Search for the cell housing the specified text and yield its [X, Y] center coordinate. 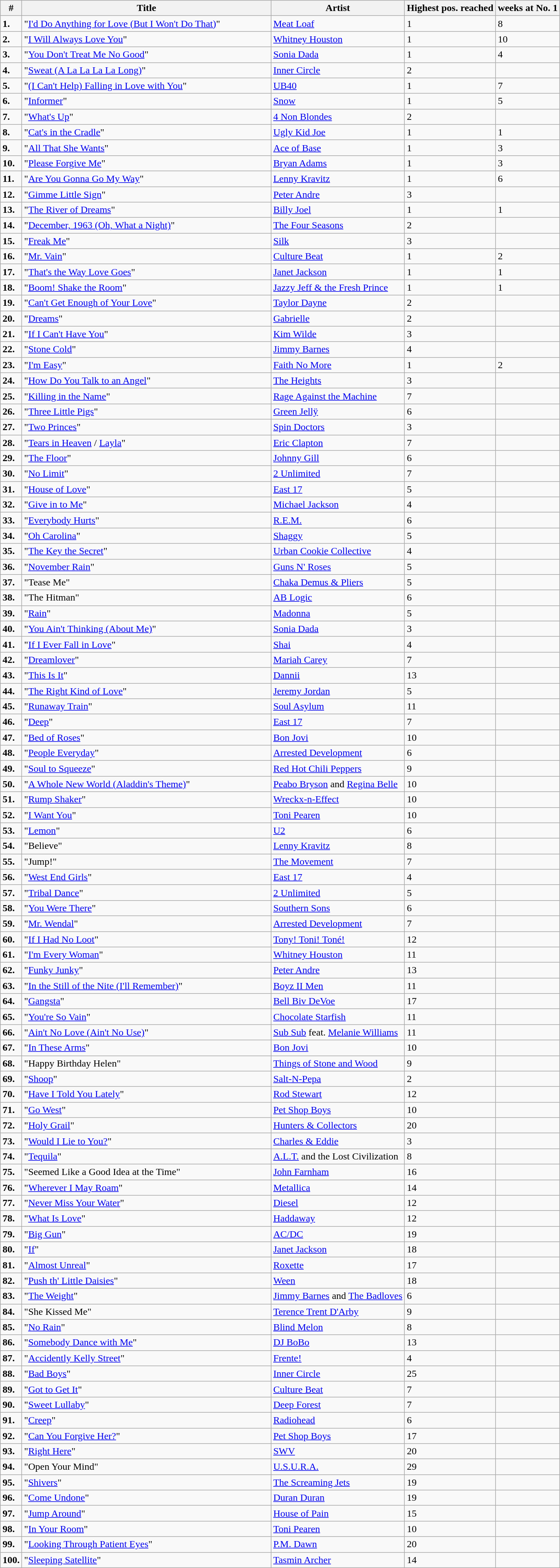
20. [11, 318]
Charles & Eddie [338, 1141]
Boyz II Men [338, 986]
"Dreamlover" [147, 660]
1. [11, 24]
"Funky Junky" [147, 970]
7. [11, 117]
"Oh Carolina" [147, 536]
"Never Miss Your Water" [147, 1203]
Blind Melon [338, 1327]
"No Limit" [147, 474]
"Soul to Squeeze" [147, 769]
54. [11, 846]
"People Everyday" [147, 753]
Things of Stone and Wood [338, 1063]
"Accidently Kelly Street" [147, 1358]
19. [11, 303]
66. [11, 1032]
"If I Had No Loot" [147, 939]
"You Don't Treat Me No Good" [147, 55]
86. [11, 1343]
"If I Can't Have You" [147, 334]
25 [450, 1374]
"Looking Through Patient Eyes" [147, 1544]
"I'm Every Woman" [147, 955]
A.L.T. and the Lost Civilization [338, 1156]
"Gimme Little Sign" [147, 194]
Tasmin Archer [338, 1560]
Snow [338, 101]
62. [11, 970]
65. [11, 1017]
46. [11, 722]
Taylor Dayne [338, 303]
Salt-N-Pepa [338, 1079]
76. [11, 1188]
Metallica [338, 1188]
39. [11, 613]
Radiohead [338, 1420]
68. [11, 1063]
"In These Arms" [147, 1048]
"Believe" [147, 846]
Title [147, 8]
45. [11, 707]
55. [11, 861]
32. [11, 505]
Duran Duran [338, 1498]
"Please Forgive Me" [147, 163]
82. [11, 1281]
"Tease Me" [147, 582]
Deep Forest [338, 1405]
Haddaway [338, 1219]
43. [11, 675]
93. [11, 1451]
59. [11, 923]
"In Your Room" [147, 1529]
Madonna [338, 613]
57. [11, 892]
"Shivers" [147, 1482]
weeks at No. 1 [528, 8]
100. [11, 1560]
Jimmy Barnes and The Badloves [338, 1296]
"Boom! Shake the Room" [147, 287]
"The Hitman" [147, 598]
"I Will Always Love You" [147, 39]
5. [11, 86]
77. [11, 1203]
Green Jellÿ [338, 411]
The Movement [338, 861]
28. [11, 442]
"Shoop" [147, 1079]
96. [11, 1498]
"This Is It" [147, 675]
"Informer" [147, 101]
"Ain't No Love (Ain't No Use)" [147, 1032]
23. [11, 365]
Ugly Kid Joe [338, 132]
95. [11, 1482]
"How Do You Talk to an Angel" [147, 380]
63. [11, 986]
Rage Against the Machine [338, 396]
Ace of Base [338, 148]
"The Weight" [147, 1296]
Faith No More [338, 365]
"Mr. Vain" [147, 256]
Shaggy [338, 536]
Silk [338, 241]
"Sweet Lullaby" [147, 1405]
"If" [147, 1250]
Red Hot Chili Peppers [338, 769]
17. [11, 272]
Guns N' Roses [338, 567]
75. [11, 1172]
"Bed of Roses" [147, 738]
29 [450, 1467]
"If I Ever Fall in Love" [147, 644]
33. [11, 520]
"A Whole New World (Aladdin's Theme)" [147, 784]
UB40 [338, 86]
"Somebody Dance with Me" [147, 1343]
Rod Stewart [338, 1094]
"Open Your Mind" [147, 1467]
Roxette [338, 1265]
97. [11, 1513]
3. [11, 55]
50. [11, 784]
P.M. Dawn [338, 1544]
"Creep" [147, 1420]
"Come Undone" [147, 1498]
Jeremy Jordan [338, 691]
67. [11, 1048]
34. [11, 536]
49. [11, 769]
11. [11, 179]
"Tears in Heaven / Layla" [147, 442]
"Rump Shaker" [147, 799]
"Two Princes" [147, 427]
78. [11, 1219]
"Holy Grail" [147, 1125]
"You Were There" [147, 908]
AC/DC [338, 1234]
4 Non Blondes [338, 117]
Mariah Carey [338, 660]
"Almost Unreal" [147, 1265]
"Seemed Like a Good Idea at the Time" [147, 1172]
6. [11, 101]
"Everybody Hurts" [147, 520]
48. [11, 753]
"She Kissed Me" [147, 1312]
AB Logic [338, 598]
Jimmy Barnes [338, 349]
"Can You Forgive Her?" [147, 1435]
"Go West" [147, 1110]
87. [11, 1358]
Southern Sons [338, 908]
John Farnham [338, 1172]
"Jump!" [147, 861]
"Freak Me" [147, 241]
71. [11, 1110]
"The Key the Secret" [147, 551]
81. [11, 1265]
15 [450, 1513]
13. [11, 210]
Shai [338, 644]
51. [11, 799]
"Dreams" [147, 318]
"Happy Birthday Helen" [147, 1063]
"West End Girls" [147, 877]
90. [11, 1405]
Peabo Bryson and Regina Belle [338, 784]
"Give in to Me" [147, 505]
30. [11, 474]
99. [11, 1544]
Diesel [338, 1203]
"I'm Easy" [147, 365]
89. [11, 1389]
"November Rain" [147, 567]
"Three Little Pigs" [147, 411]
72. [11, 1125]
Johnny Gill [338, 458]
47. [11, 738]
The Four Seasons [338, 225]
88. [11, 1374]
36. [11, 567]
94. [11, 1467]
"I Want You" [147, 815]
9. [11, 148]
38. [11, 598]
74. [11, 1156]
"Have I Told You Lately" [147, 1094]
35. [11, 551]
"No Rain" [147, 1327]
Artist [338, 8]
"Lemon" [147, 830]
69. [11, 1079]
"I'd Do Anything for Love (But I Won't Do That)" [147, 24]
42. [11, 660]
12. [11, 194]
52. [11, 815]
"House of Love" [147, 489]
58. [11, 908]
"Push th' Little Daisies" [147, 1281]
Gabrielle [338, 318]
Tony! Toni! Toné! [338, 939]
61. [11, 955]
# [11, 8]
"The Right Kind of Love" [147, 691]
"You Ain't Thinking (About Me)" [147, 629]
Eric Clapton [338, 442]
2. [11, 39]
Chocolate Starfish [338, 1017]
"Tribal Dance" [147, 892]
Spin Doctors [338, 427]
"That's the Way Love Goes" [147, 272]
"Gangsta" [147, 1001]
Jazzy Jeff & the Fresh Prince [338, 287]
"Jump Around" [147, 1513]
Ween [338, 1281]
"What's Up" [147, 117]
"Can't Get Enough of Your Love" [147, 303]
53. [11, 830]
98. [11, 1529]
18. [11, 287]
"Runaway Train" [147, 707]
"Rain" [147, 613]
14. [11, 225]
41. [11, 644]
80. [11, 1250]
Sub Sub feat. Melanie Williams [338, 1032]
"Sleeping Satellite" [147, 1560]
29. [11, 458]
31. [11, 489]
73. [11, 1141]
"In the Still of the Nite (I'll Remember)" [147, 986]
85. [11, 1327]
8. [11, 132]
"Right Here" [147, 1451]
Dannii [338, 675]
Terence Trent D'Arby [338, 1312]
44. [11, 691]
16. [11, 256]
The Heights [338, 380]
"Tequila" [147, 1156]
84. [11, 1312]
"Got to Get It" [147, 1389]
64. [11, 1001]
"Cat's in the Cradle" [147, 132]
"Are You Gonna Go My Way" [147, 179]
91. [11, 1420]
"Sweat (A La La La La Long)" [147, 70]
DJ BoBo [338, 1343]
"The Floor" [147, 458]
21. [11, 334]
Frente! [338, 1358]
Billy Joel [338, 210]
"Bad Boys" [147, 1374]
Meat Loaf [338, 24]
15. [11, 241]
4. [11, 70]
"(I Can't Help) Falling in Love with You" [147, 86]
92. [11, 1435]
Bryan Adams [338, 163]
10. [11, 163]
"Stone Cold" [147, 349]
U.S.U.R.A. [338, 1467]
U2 [338, 830]
"Wherever I May Roam" [147, 1188]
SWV [338, 1451]
"Big Gun" [147, 1234]
16 [450, 1172]
Wreckx-n-Effect [338, 799]
Kim Wilde [338, 334]
Urban Cookie Collective [338, 551]
27. [11, 427]
22. [11, 349]
R.E.M. [338, 520]
70. [11, 1094]
Hunters & Collectors [338, 1125]
24. [11, 380]
Highest pos. reached [450, 8]
The Screaming Jets [338, 1482]
"All That She Wants" [147, 148]
83. [11, 1296]
Soul Asylum [338, 707]
79. [11, 1234]
37. [11, 582]
56. [11, 877]
26. [11, 411]
"December, 1963 (Oh, What a Night)" [147, 225]
60. [11, 939]
Bell Biv DeVoe [338, 1001]
"The River of Dreams" [147, 210]
"Would I Lie to You?" [147, 1141]
25. [11, 396]
"You're So Vain" [147, 1017]
Michael Jackson [338, 505]
"Killing in the Name" [147, 396]
House of Pain [338, 1513]
40. [11, 629]
Chaka Demus & Pliers [338, 582]
"What Is Love" [147, 1219]
"Deep" [147, 722]
"Mr. Wendal" [147, 923]
